Locate the cell with the specified text and output its (x, y) center coordinate. 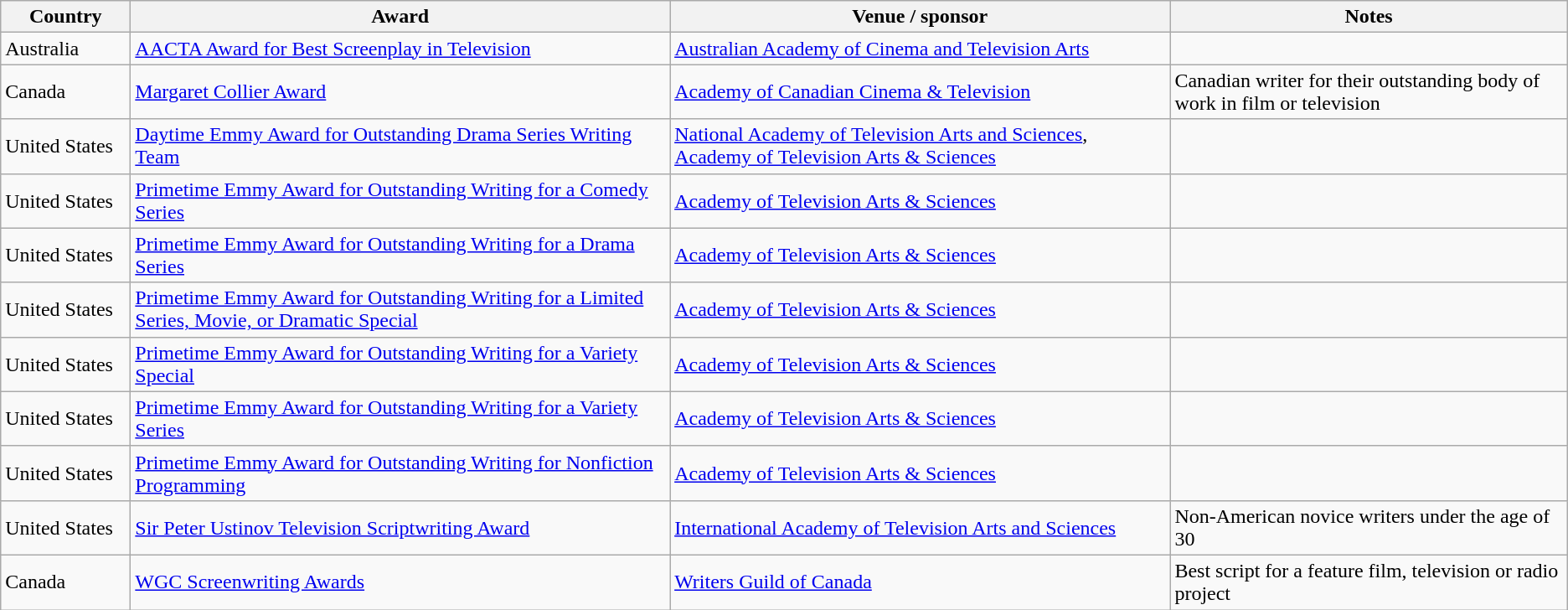
Writers Guild of Canada (920, 582)
Non-American novice writers under the age of 30 (1369, 528)
Venue / sponsor (920, 17)
International Academy of Television Arts and Sciences (920, 528)
Margaret Collier Award (400, 92)
National Academy of Television Arts and Sciences, Academy of Television Arts & Sciences (920, 146)
Canadian writer for their outstanding body of work in film or television (1369, 92)
Primetime Emmy Award for Outstanding Writing for Nonfiction Programming (400, 473)
Primetime Emmy Award for Outstanding Writing for a Limited Series, Movie, or Dramatic Special (400, 310)
Country (65, 17)
Primetime Emmy Award for Outstanding Writing for a Comedy Series (400, 201)
Primetime Emmy Award for Outstanding Writing for a Drama Series (400, 255)
Australia (65, 49)
Best script for a feature film, television or radio project (1369, 582)
Daytime Emmy Award for Outstanding Drama Series Writing Team (400, 146)
WGC Screenwriting Awards (400, 582)
Primetime Emmy Award for Outstanding Writing for a Variety Special (400, 364)
Australian Academy of Cinema and Television Arts (920, 49)
Sir Peter Ustinov Television Scriptwriting Award (400, 528)
Primetime Emmy Award for Outstanding Writing for a Variety Series (400, 419)
Notes (1369, 17)
AACTA Award for Best Screenplay in Television (400, 49)
Academy of Canadian Cinema & Television (920, 92)
Award (400, 17)
